For the text-containing cell, return its midpoint in (X, Y) coordinate format. 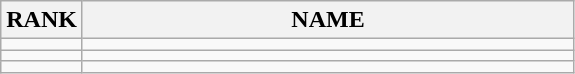
NAME (328, 20)
RANK (42, 20)
